Provide the (X, Y) coordinate of the cell's center where the given text is located.  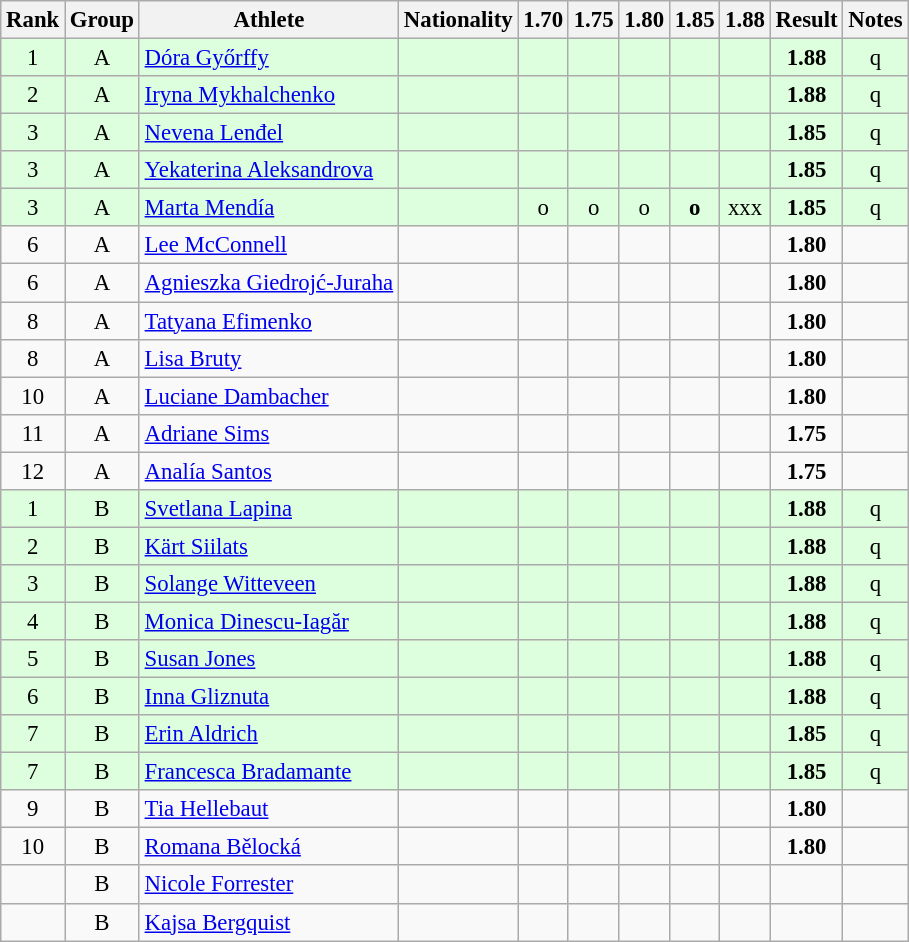
Group (102, 20)
Svetlana Lapina (268, 509)
1.70 (543, 20)
Analía Santos (268, 471)
Rank (33, 20)
Marta Mendía (268, 208)
Erin Aldrich (268, 734)
Monica Dinescu-Iagăr (268, 621)
Nevena Lenđel (268, 133)
Inna Gliznuta (268, 697)
Romana Bělocká (268, 847)
Adriane Sims (268, 433)
11 (33, 433)
Lisa Bruty (268, 358)
Nicole Forrester (268, 885)
9 (33, 809)
Dóra Győrffy (268, 58)
Luciane Dambacher (268, 396)
Francesca Bradamante (268, 772)
Tia Hellebaut (268, 809)
5 (33, 659)
Agnieszka Giedrojć-Juraha (268, 283)
Tatyana Efimenko (268, 321)
Nationality (458, 20)
Solange Witteveen (268, 584)
xxx (745, 208)
Kärt Siilats (268, 546)
Iryna Mykhalchenko (268, 95)
12 (33, 471)
Notes (876, 20)
Athlete (268, 20)
Result (806, 20)
Susan Jones (268, 659)
Yekaterina Aleksandrova (268, 170)
Lee McConnell (268, 245)
Kajsa Bergquist (268, 922)
4 (33, 621)
